Scan for the cell matching the given text and deliver its (x, y) coordinate at center. 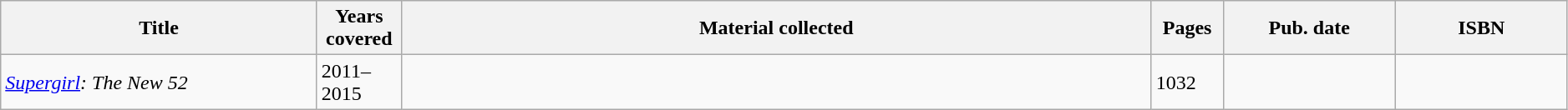
2011–2015 (359, 82)
Pub. date (1309, 28)
Pages (1187, 28)
Supergirl: The New 52 (159, 82)
Title (159, 28)
Material collected (776, 28)
ISBN (1481, 28)
Years covered (359, 28)
1032 (1187, 82)
